Locate the cell with the specified text and output its (X, Y) center coordinate. 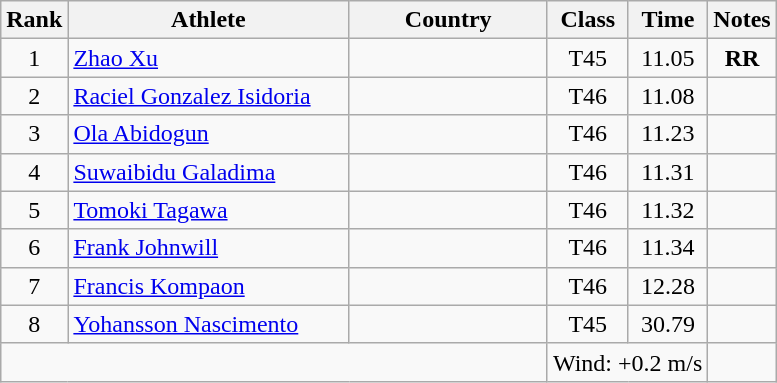
11.08 (668, 96)
6 (34, 248)
4 (34, 172)
8 (34, 324)
Zhao Xu (208, 58)
1 (34, 58)
11.05 (668, 58)
11.23 (668, 134)
11.31 (668, 172)
Suwaibidu Galadima (208, 172)
Tomoki Tagawa (208, 210)
RR (742, 58)
Ola Abidogun (208, 134)
Time (668, 20)
5 (34, 210)
Notes (742, 20)
30.79 (668, 324)
Rank (34, 20)
Country (448, 20)
Yohansson Nascimento (208, 324)
2 (34, 96)
Class (588, 20)
7 (34, 286)
11.32 (668, 210)
11.34 (668, 248)
3 (34, 134)
Raciel Gonzalez Isidoria (208, 96)
Frank Johnwill (208, 248)
Athlete (208, 20)
Wind: +0.2 m/s (627, 362)
Francis Kompaon (208, 286)
12.28 (668, 286)
